Scan for the cell matching the given text and deliver its (X, Y) coordinate at center. 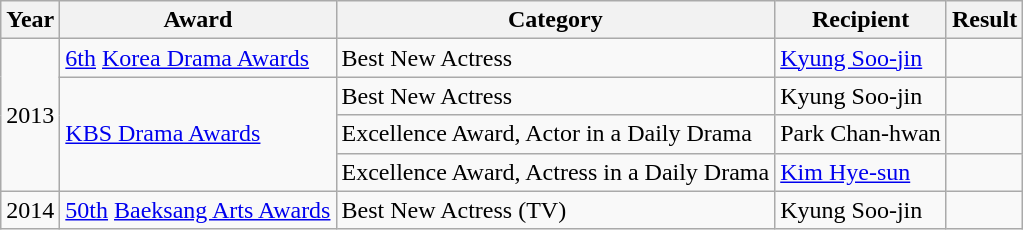
Excellence Award, Actress in a Daily Drama (556, 172)
Park Chan-hwan (861, 134)
Award (198, 20)
Year (30, 20)
Kim Hye-sun (861, 172)
Recipient (861, 20)
KBS Drama Awards (198, 134)
Excellence Award, Actor in a Daily Drama (556, 134)
Best New Actress (TV) (556, 210)
2013 (30, 115)
6th Korea Drama Awards (198, 58)
Result (984, 20)
2014 (30, 210)
50th Baeksang Arts Awards (198, 210)
Category (556, 20)
